Find where the given text appears and provide that cell's center as (X, Y) coordinate. 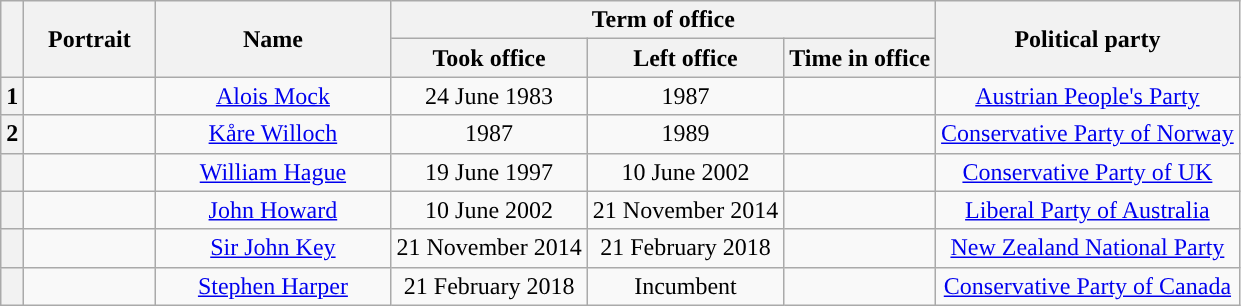
Portrait (90, 39)
Conservative Party of Canada (1088, 286)
Stephen Harper (273, 286)
Austrian People's Party (1088, 96)
24 June 1983 (489, 96)
2 (12, 134)
Kåre Willoch (273, 134)
Conservative Party of Norway (1088, 134)
New Zealand National Party (1088, 248)
Left office (685, 58)
19 June 1997 (489, 172)
Name (273, 39)
1 (12, 96)
Took office (489, 58)
1989 (685, 134)
Conservative Party of UK (1088, 172)
Alois Mock (273, 96)
John Howard (273, 210)
Liberal Party of Australia (1088, 210)
Sir John Key (273, 248)
William Hague (273, 172)
Term of office (664, 20)
Time in office (860, 58)
Political party (1088, 39)
Incumbent (685, 286)
